Return the (x, y) coordinate for the center point of the cell that contains the specified text.  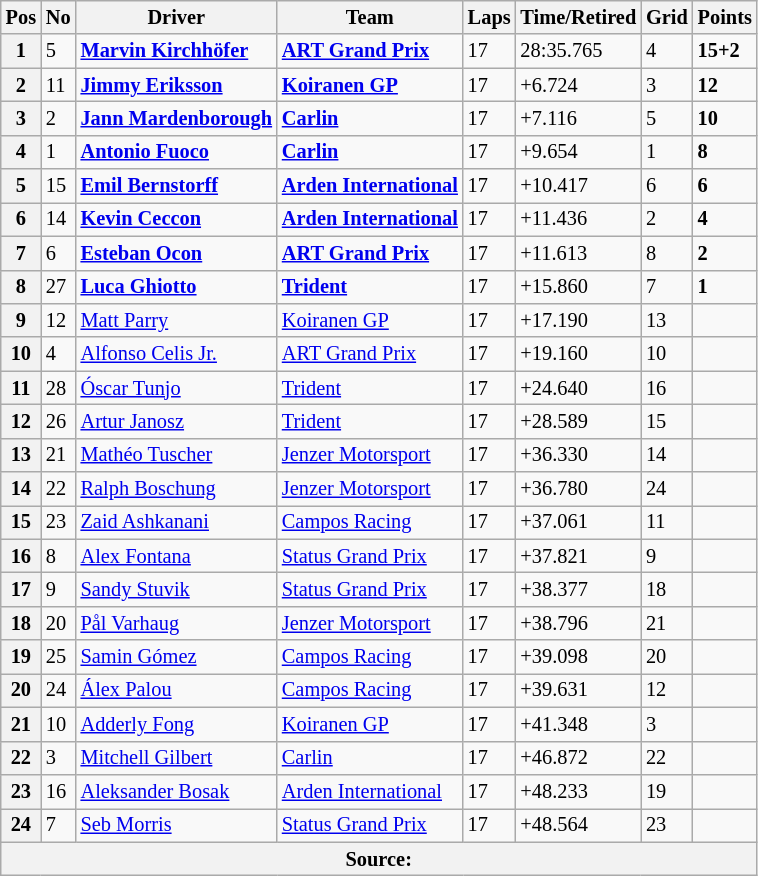
Emil Bernstorff (176, 186)
Alfonso Celis Jr. (176, 354)
+48.233 (579, 791)
Óscar Tunjo (176, 388)
Seb Morris (176, 825)
+7.116 (579, 118)
Esteban Ocon (176, 253)
+38.377 (579, 589)
Team (370, 17)
+28.589 (579, 421)
+38.796 (579, 623)
Álex Palou (176, 690)
+24.640 (579, 388)
+36.330 (579, 455)
Jimmy Eriksson (176, 85)
Pål Varhaug (176, 623)
+10.417 (579, 186)
Mathéo Tuscher (176, 455)
Source: (379, 859)
28:35.765 (579, 51)
+41.348 (579, 724)
15+2 (725, 51)
+46.872 (579, 758)
+36.780 (579, 489)
+39.098 (579, 657)
Antonio Fuoco (176, 152)
Sandy Stuvik (176, 589)
+39.631 (579, 690)
No (58, 17)
Kevin Ceccon (176, 219)
+11.436 (579, 219)
Time/Retired (579, 17)
Matt Parry (176, 320)
Jann Mardenborough (176, 118)
25 (58, 657)
Ralph Boschung (176, 489)
+6.724 (579, 85)
+17.190 (579, 320)
+15.860 (579, 287)
Points (725, 17)
Pos (21, 17)
Alex Fontana (176, 556)
Marvin Kirchhöfer (176, 51)
Driver (176, 17)
Zaid Ashkanani (176, 522)
+11.613 (579, 253)
Mitchell Gilbert (176, 758)
Aleksander Bosak (176, 791)
+9.654 (579, 152)
Artur Janosz (176, 421)
+37.061 (579, 522)
Luca Ghiotto (176, 287)
+19.160 (579, 354)
Laps (490, 17)
+37.821 (579, 556)
Samin Gómez (176, 657)
+48.564 (579, 825)
Adderly Fong (176, 724)
27 (58, 287)
26 (58, 421)
28 (58, 388)
Grid (667, 17)
